Detect which cell encompasses the target text, then output its (x, y) center coordinate. 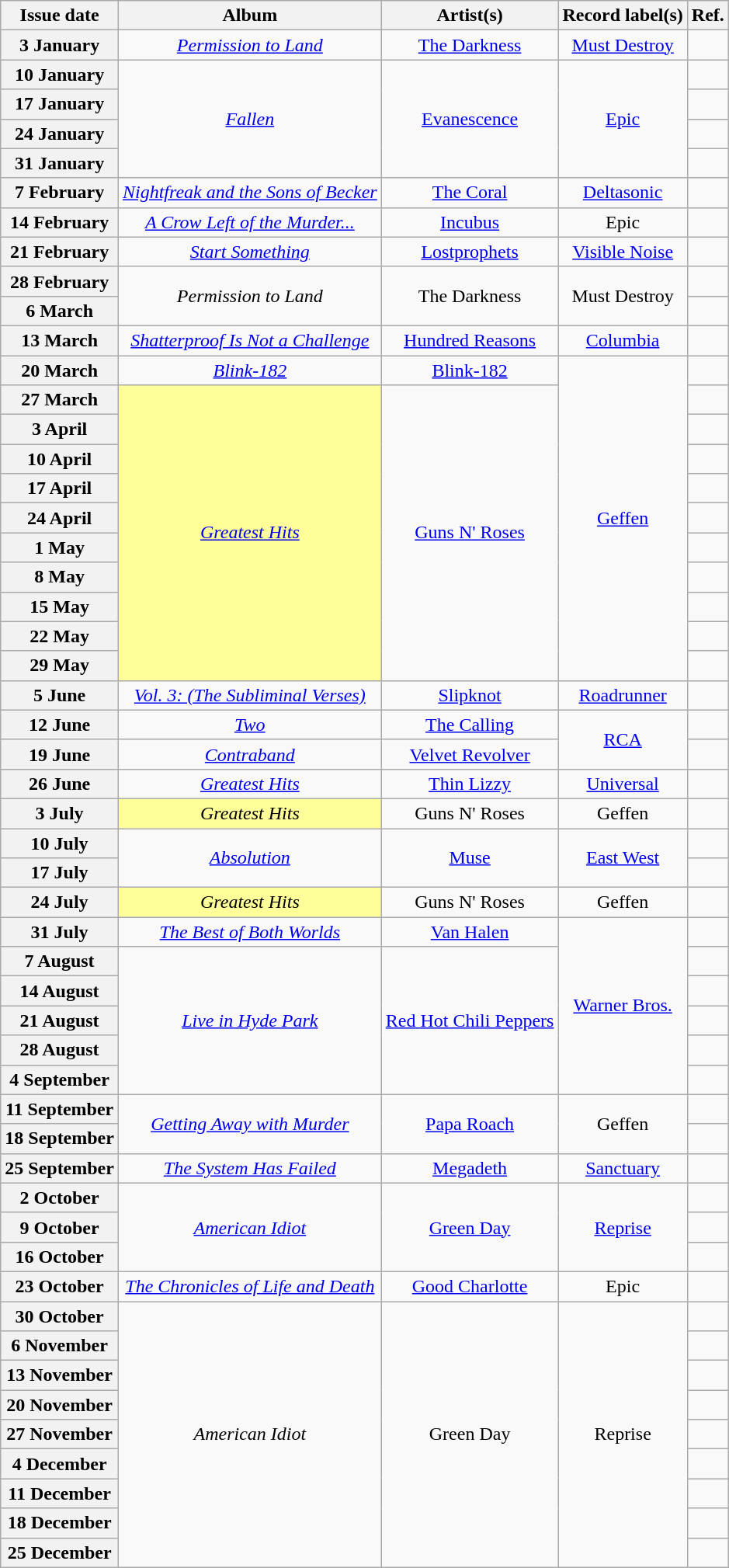
Red Hot Chili Peppers (470, 1020)
East West (623, 857)
Live in Hyde Park (250, 1020)
15 May (60, 607)
31 July (60, 932)
7 August (60, 961)
Columbia (623, 340)
18 September (60, 1139)
4 December (60, 1464)
14 August (60, 991)
21 February (60, 252)
6 March (60, 311)
24 January (60, 134)
Contraband (250, 754)
10 July (60, 843)
Artist(s) (470, 16)
A Crow Left of the Murder... (250, 222)
The System Has Failed (250, 1168)
Papa Roach (470, 1124)
17 January (60, 104)
12 June (60, 725)
Nightfreak and the Sons of Becker (250, 193)
RCA (623, 739)
13 November (60, 1375)
Velvet Revolver (470, 754)
31 January (60, 163)
27 March (60, 400)
21 August (60, 1020)
Good Charlotte (470, 1286)
11 September (60, 1109)
The Coral (470, 193)
10 April (60, 459)
Start Something (250, 252)
Ref. (708, 16)
Thin Lizzy (470, 784)
10 January (60, 75)
Getting Away with Murder (250, 1124)
Issue date (60, 16)
1 May (60, 548)
30 October (60, 1316)
17 July (60, 873)
26 June (60, 784)
3 April (60, 429)
The Chronicles of Life and Death (250, 1286)
Megadeth (470, 1168)
17 April (60, 488)
Muse (470, 857)
22 May (60, 636)
25 September (60, 1168)
Universal (623, 784)
Incubus (470, 222)
8 May (60, 577)
16 October (60, 1257)
24 April (60, 518)
3 January (60, 45)
23 October (60, 1286)
Warner Bros. (623, 1006)
Evanescence (470, 119)
Van Halen (470, 932)
4 September (60, 1080)
5 June (60, 695)
Sanctuary (623, 1168)
Record label(s) (623, 16)
Album (250, 16)
The Best of Both Worlds (250, 932)
20 March (60, 370)
Visible Noise (623, 252)
Hundred Reasons (470, 340)
19 June (60, 754)
29 May (60, 666)
27 November (60, 1434)
6 November (60, 1346)
9 October (60, 1227)
24 July (60, 902)
28 February (60, 281)
7 February (60, 193)
28 August (60, 1050)
25 December (60, 1552)
2 October (60, 1198)
Lostprophets (470, 252)
18 December (60, 1523)
The Calling (470, 725)
Slipknot (470, 695)
Deltasonic (623, 193)
14 February (60, 222)
3 July (60, 813)
20 November (60, 1405)
11 December (60, 1493)
Fallen (250, 119)
13 March (60, 340)
Two (250, 725)
Absolution (250, 857)
Shatterproof Is Not a Challenge (250, 340)
Roadrunner (623, 695)
Vol. 3: (The Subliminal Verses) (250, 695)
